Return the (X, Y) coordinate for the center point of the cell that contains the specified text.  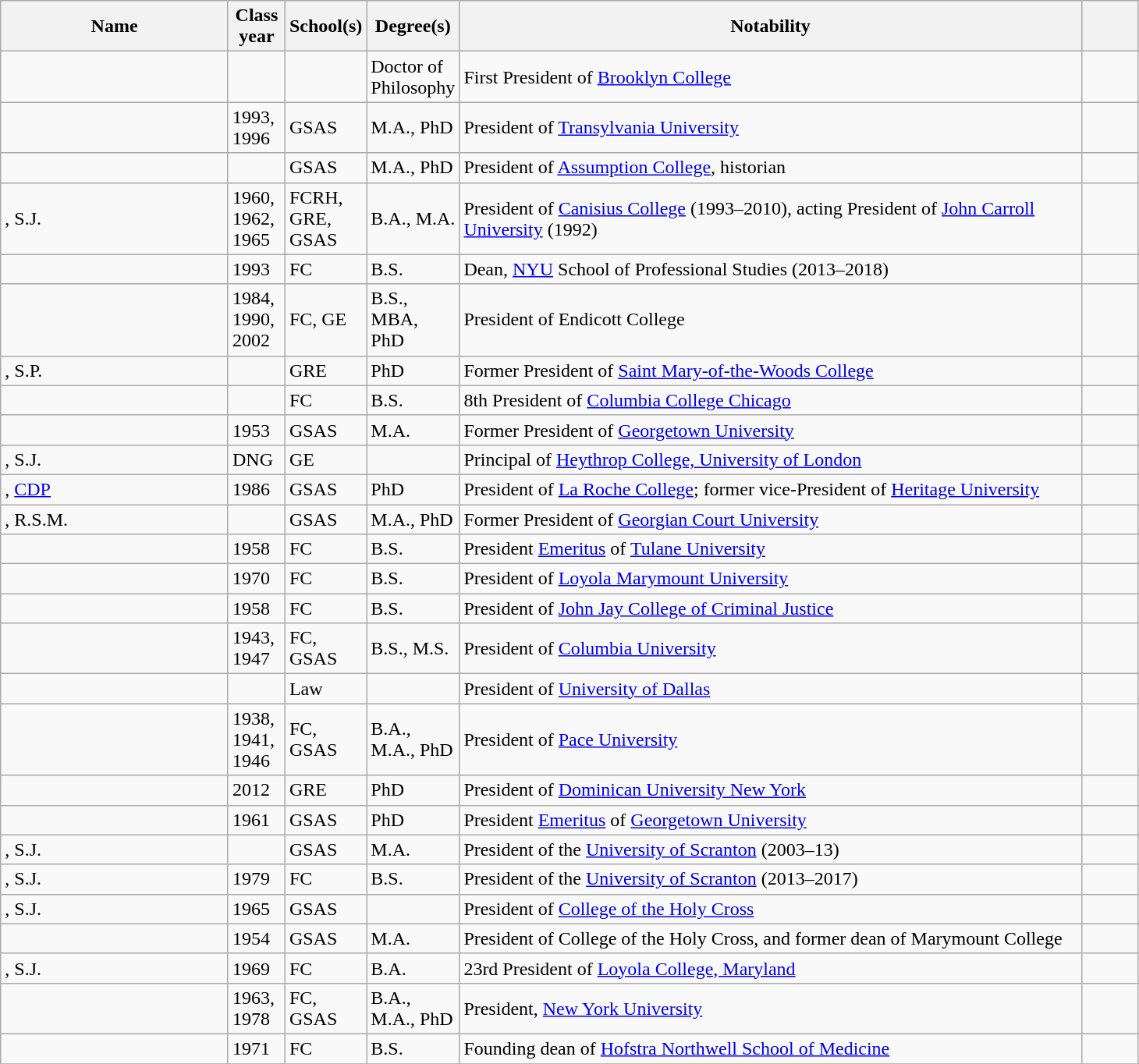
, CDP (115, 489)
Dean, NYU School of Professional Studies (2013–2018) (771, 269)
First President of Brooklyn College (771, 76)
, R.S.M. (115, 519)
President of University of Dallas (771, 689)
President of Assumption College, historian (771, 168)
B.S., M.S. (413, 649)
B.A., M.A. (413, 218)
Principal of Heythrop College, University of London (771, 459)
, S.P. (115, 371)
President of Transylvania University (771, 128)
B.A. (413, 968)
1963, 1978 (256, 1008)
1938, 1941, 1946 (256, 739)
FCRH, GRE, GSAS (325, 218)
1984, 1990, 2002 (256, 320)
President of College of the Holy Cross (771, 909)
Degree(s) (413, 27)
FC, GE (325, 320)
President Emeritus of Georgetown University (771, 820)
1993 (256, 269)
Notability (771, 27)
2012 (256, 790)
B.S., MBA, PhD (413, 320)
Name (115, 27)
Law (325, 689)
President of the University of Scranton (2013–2017) (771, 879)
1953 (256, 430)
1969 (256, 968)
Class year (256, 27)
President of Loyola Marymount University (771, 579)
DNG (256, 459)
1970 (256, 579)
1960, 1962, 1965 (256, 218)
President of Pace University (771, 739)
President, New York University (771, 1008)
23rd President of Loyola College, Maryland (771, 968)
President of College of the Holy Cross, and former dean of Marymount College (771, 938)
1943,1947 (256, 649)
School(s) (325, 27)
1971 (256, 1048)
Former President of Georgetown University (771, 430)
Founding dean of Hofstra Northwell School of Medicine (771, 1048)
1993, 1996 (256, 128)
President of Canisius College (1993–2010), acting President of John Carroll University (1992) (771, 218)
President Emeritus of Tulane University (771, 549)
1986 (256, 489)
8th President of Columbia College Chicago (771, 400)
1979 (256, 879)
President of Columbia University (771, 649)
GE (325, 459)
1961 (256, 820)
President of the University of Scranton (2003–13) (771, 849)
Former President of Georgian Court University (771, 519)
President of John Jay College of Criminal Justice (771, 608)
President of Endicott College (771, 320)
President of La Roche College; former vice-President of Heritage University (771, 489)
President of Dominican University New York (771, 790)
Former President of Saint Mary-of-the-Woods College (771, 371)
Doctor of Philosophy (413, 76)
1954 (256, 938)
1965 (256, 909)
